Pinpoint the cell where the given text exists, returning its (X, Y) midpoint coordinate. 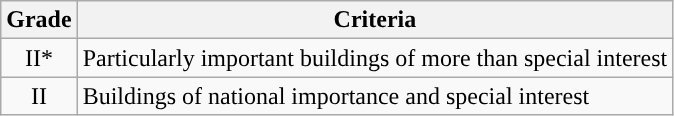
Grade (39, 20)
II* (39, 58)
Criteria (375, 20)
Particularly important buildings of more than special interest (375, 58)
Buildings of national importance and special interest (375, 96)
II (39, 96)
